Pinpoint the cell where the given text exists, returning its [x, y] midpoint coordinate. 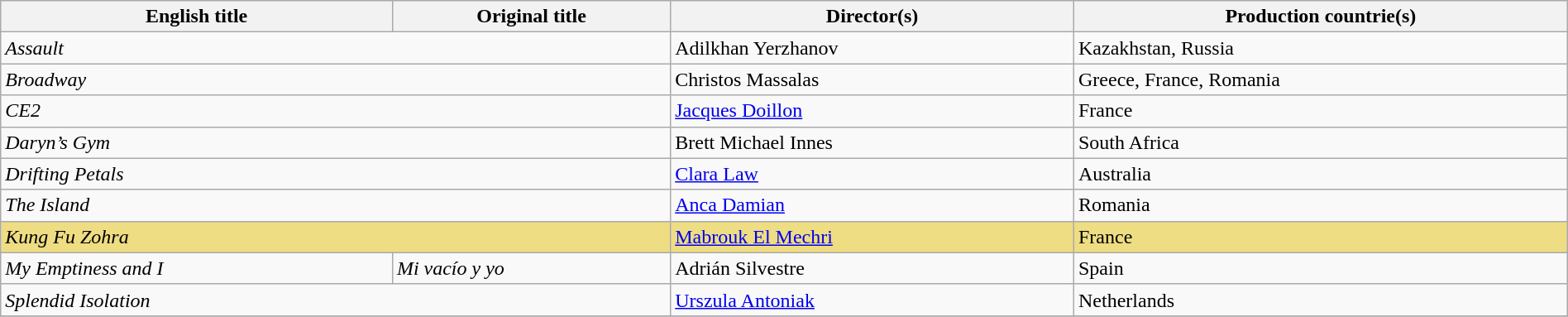
Romania [1320, 205]
Adilkhan Yerzhanov [872, 48]
Daryn’s Gym [336, 142]
Mi vacío y yo [531, 268]
Splendid Isolation [336, 300]
Assault [336, 48]
The Island [336, 205]
My Emptiness and I [197, 268]
Kazakhstan, Russia [1320, 48]
Original title [531, 17]
Anca Damian [872, 205]
Director(s) [872, 17]
English title [197, 17]
Adrián Silvestre [872, 268]
Brett Michael Innes [872, 142]
Kung Fu Zohra [336, 237]
CE2 [336, 111]
Urszula Antoniak [872, 300]
Australia [1320, 174]
Drifting Petals [336, 174]
Spain [1320, 268]
Christos Massalas [872, 79]
Production countrie(s) [1320, 17]
Broadway [336, 79]
Jacques Doillon [872, 111]
South Africa [1320, 142]
Greece, France, Romania [1320, 79]
Netherlands [1320, 300]
Clara Law [872, 174]
Mabrouk El Mechri [872, 237]
